Extract the (X, Y) coordinate from the center of the cell holding the provided text.  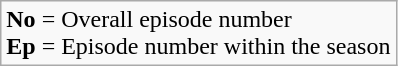
No = Overall episode numberEp = Episode number within the season (198, 34)
